From the cell containing the given text, extract its center point as (X, Y) coordinate. 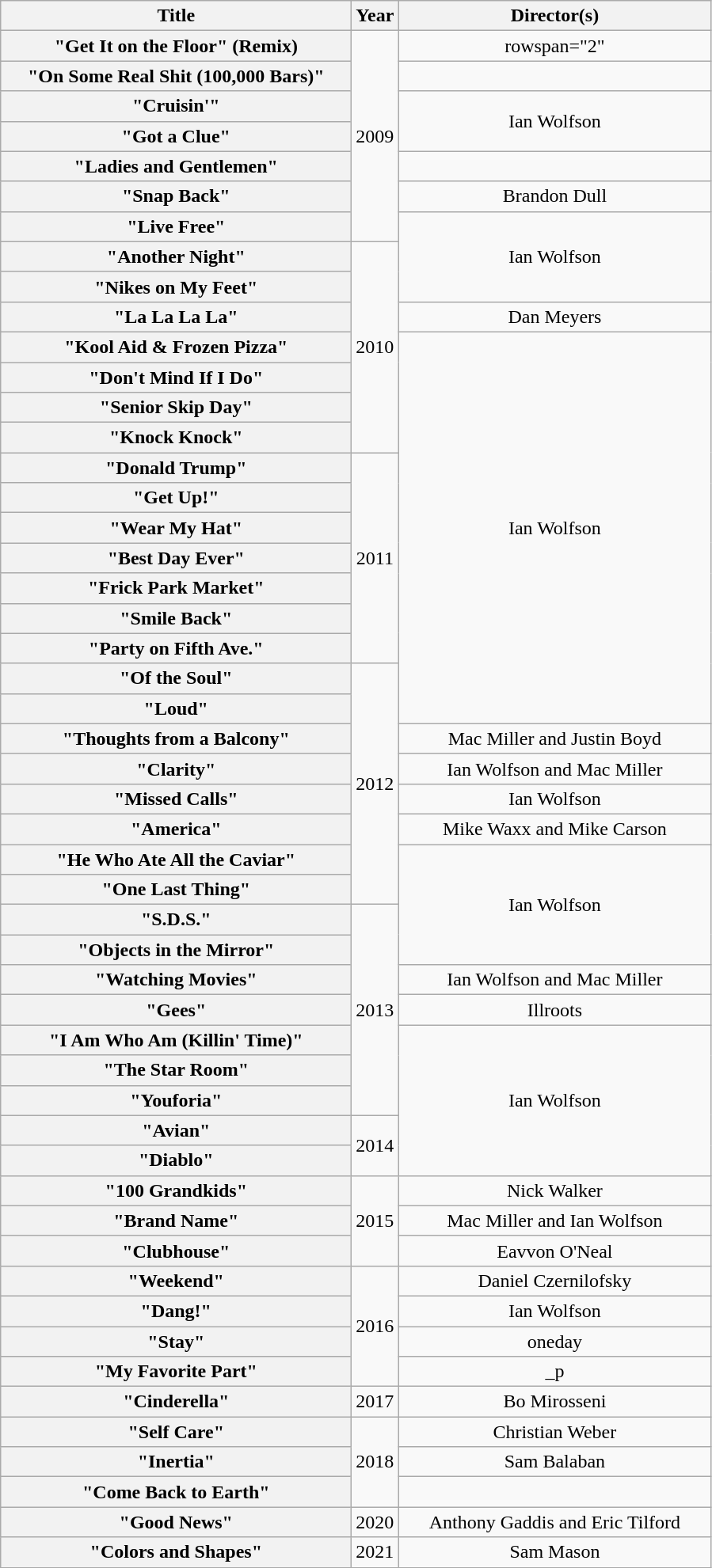
"Smile Back" (176, 618)
"Get Up!" (176, 498)
Sam Mason (554, 1552)
oneday (554, 1342)
rowspan="2" (554, 46)
2020 (375, 1522)
"Inertia" (176, 1462)
Sam Balaban (554, 1462)
"America" (176, 829)
"I Am Who Am (Killin' Time)" (176, 1040)
2014 (375, 1145)
"Nikes on My Feet" (176, 287)
Anthony Gaddis and Eric Tilford (554, 1522)
"Clarity" (176, 769)
"On Some Real Shit (100,000 Bars)" (176, 76)
"Self Care" (176, 1432)
"Another Night" (176, 256)
"Clubhouse" (176, 1251)
"Colors and Shapes" (176, 1552)
"Brand Name" (176, 1221)
Mac Miller and Justin Boyd (554, 738)
"The Star Room" (176, 1070)
"Weekend" (176, 1281)
Dan Meyers (554, 317)
"My Favorite Part" (176, 1372)
"Cinderella" (176, 1402)
2012 (375, 784)
"Wear My Hat" (176, 528)
"100 Grandkids" (176, 1190)
"Cruisin'" (176, 106)
Eavvon O'Neal (554, 1251)
2016 (375, 1326)
"Senior Skip Day" (176, 408)
"Knock Knock" (176, 438)
"La La La La" (176, 317)
"Live Free" (176, 226)
"Objects in the Mirror" (176, 950)
"S.D.S." (176, 920)
Brandon Dull (554, 196)
"Watching Movies" (176, 980)
Nick Walker (554, 1190)
Director(s) (554, 16)
Bo Mirosseni (554, 1402)
2011 (375, 558)
"Got a Clue" (176, 136)
2021 (375, 1552)
"Stay" (176, 1342)
2018 (375, 1462)
"He Who Ate All the Caviar" (176, 859)
"Best Day Ever" (176, 558)
"Come Back to Earth" (176, 1492)
"Donald Trump" (176, 468)
"Youforia" (176, 1100)
2015 (375, 1221)
"Thoughts from a Balcony" (176, 738)
2013 (375, 1010)
"Missed Calls" (176, 799)
Illroots (554, 1010)
"Avian" (176, 1130)
"Loud" (176, 708)
2010 (375, 347)
"Party on Fifth Ave." (176, 648)
"Snap Back" (176, 196)
"Frick Park Market" (176, 588)
"Kool Aid & Frozen Pizza" (176, 347)
Mac Miller and Ian Wolfson (554, 1221)
"Get It on the Floor" (Remix) (176, 46)
Daniel Czernilofsky (554, 1281)
"Dang!" (176, 1311)
Year (375, 16)
"Diablo" (176, 1160)
"Don't Mind If I Do" (176, 378)
2017 (375, 1402)
Mike Waxx and Mike Carson (554, 829)
Christian Weber (554, 1432)
2009 (375, 136)
"Ladies and Gentlemen" (176, 166)
"Gees" (176, 1010)
"One Last Thing" (176, 890)
_p (554, 1372)
"Of the Soul" (176, 678)
Title (176, 16)
"Good News" (176, 1522)
